Locate the cell with the specified text and output its (x, y) center coordinate. 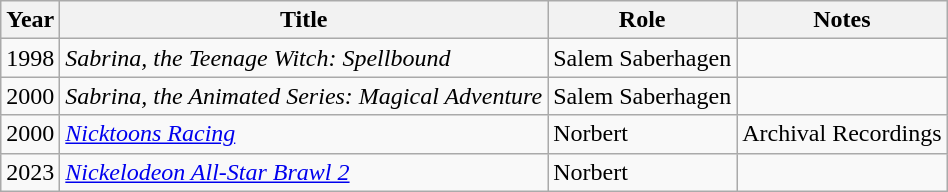
Role (642, 20)
1998 (30, 58)
Sabrina, the Animated Series: Magical Adventure (304, 96)
Notes (842, 20)
Sabrina, the Teenage Witch: Spellbound (304, 58)
Nicktoons Racing (304, 134)
Year (30, 20)
2023 (30, 172)
Title (304, 20)
Archival Recordings (842, 134)
Nickelodeon All-Star Brawl 2 (304, 172)
